Search for the cell housing the specified text and yield its [X, Y] center coordinate. 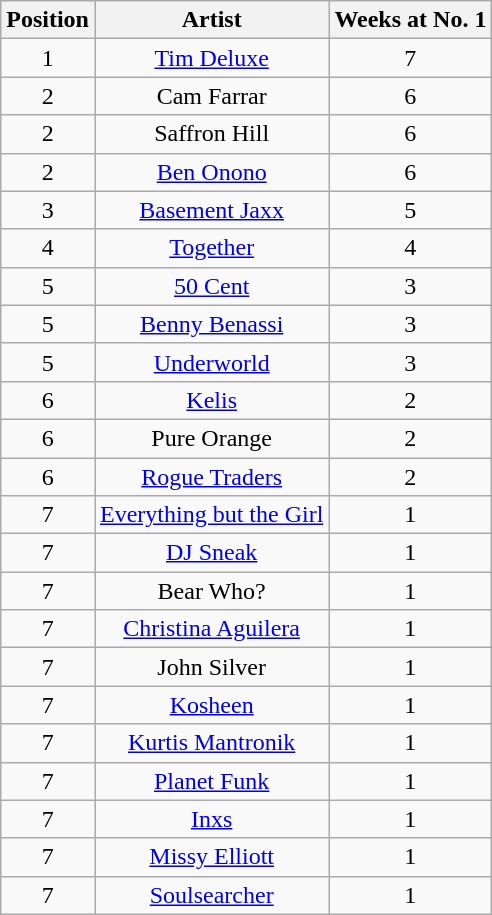
Together [211, 248]
Bear Who? [211, 591]
Benny Benassi [211, 324]
Missy Elliott [211, 857]
Tim Deluxe [211, 58]
Soulsearcher [211, 895]
Rogue Traders [211, 477]
Planet Funk [211, 781]
Artist [211, 20]
Weeks at No. 1 [410, 20]
John Silver [211, 667]
Position [48, 20]
Basement Jaxx [211, 210]
Everything but the Girl [211, 515]
50 Cent [211, 286]
Kurtis Mantronik [211, 743]
Underworld [211, 362]
Ben Onono [211, 172]
Saffron Hill [211, 134]
Pure Orange [211, 438]
DJ Sneak [211, 553]
Kelis [211, 400]
Cam Farrar [211, 96]
Kosheen [211, 705]
Inxs [211, 819]
Christina Aguilera [211, 629]
